Scan for the cell matching the given text and deliver its (x, y) coordinate at center. 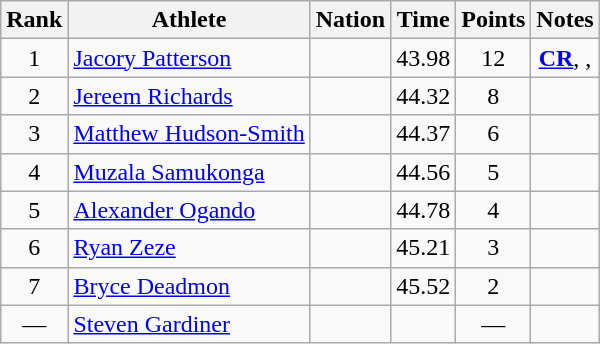
Notes (565, 20)
44.78 (424, 210)
Steven Gardiner (189, 324)
44.56 (424, 172)
Time (424, 20)
43.98 (424, 58)
44.32 (424, 96)
Muzala Samukonga (189, 172)
45.21 (424, 248)
44.37 (424, 134)
Bryce Deadmon (189, 286)
Nation (350, 20)
Ryan Zeze (189, 248)
8 (494, 96)
45.52 (424, 286)
Jacory Patterson (189, 58)
Rank (34, 20)
7 (34, 286)
CR, , (565, 58)
Points (494, 20)
Alexander Ogando (189, 210)
Athlete (189, 20)
Jereem Richards (189, 96)
12 (494, 58)
Matthew Hudson-Smith (189, 134)
1 (34, 58)
